From the cell containing the given text, extract its center point as [x, y] coordinate. 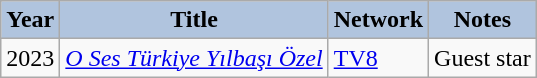
Year [30, 20]
2023 [30, 58]
Network [378, 20]
Notes [483, 20]
TV8 [378, 58]
Title [194, 20]
Guest star [483, 58]
O Ses Türkiye Yılbaşı Özel [194, 58]
